Return the (X, Y) coordinate for the center point of the cell that contains the specified text.  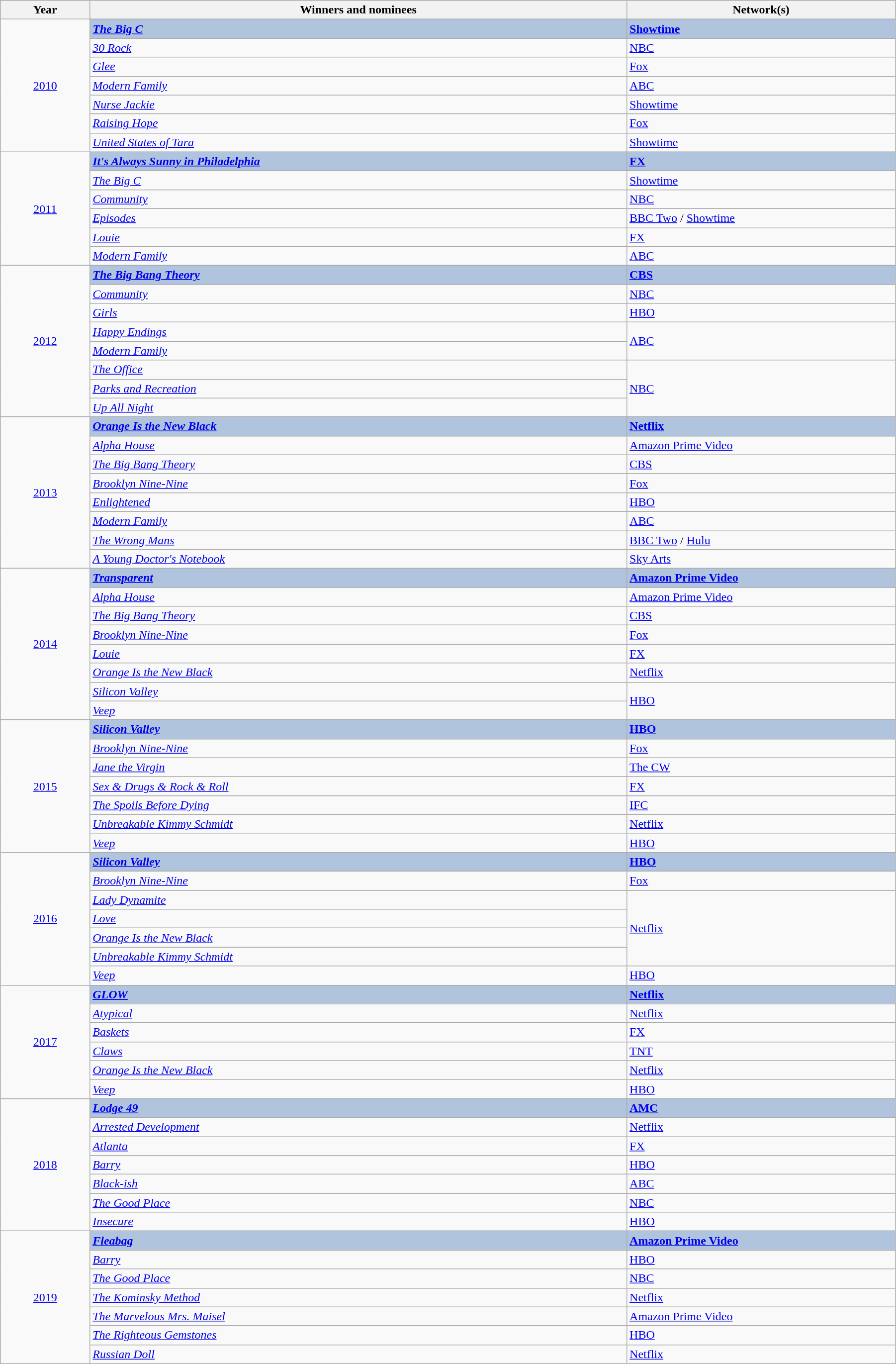
Black-ish (358, 1184)
Sky Arts (761, 559)
2018 (45, 1165)
2015 (45, 786)
Up All Night (358, 407)
Fleabag (358, 1241)
The Marvelous Mrs. Maisel (358, 1316)
Lady Dynamite (358, 900)
Love (358, 919)
Insecure (358, 1222)
Glee (358, 67)
TNT (761, 1051)
Enlightened (358, 502)
Russian Doll (358, 1354)
Girls (358, 313)
GLOW (358, 994)
Episodes (358, 218)
BBC Two / Showtime (761, 218)
Transparent (358, 578)
Parks and Recreation (358, 389)
Claws (358, 1051)
The Righteous Gemstones (358, 1335)
2019 (45, 1297)
The Kominsky Method (358, 1297)
Happy Endings (358, 332)
2010 (45, 86)
Sex & Drugs & Rock & Roll (358, 786)
2017 (45, 1042)
Baskets (358, 1032)
2012 (45, 341)
IFC (761, 805)
2014 (45, 644)
Raising Hope (358, 123)
Arrested Development (358, 1127)
The Wrong Mans (358, 540)
The Office (358, 370)
AMC (761, 1108)
The CW (761, 767)
A Young Doctor's Notebook (358, 559)
30 Rock (358, 48)
Jane the Virgin (358, 767)
BBC Two / Hulu (761, 540)
2016 (45, 919)
Lodge 49 (358, 1108)
2011 (45, 208)
Atypical (358, 1013)
2013 (45, 492)
Year (45, 10)
Network(s) (761, 10)
Winners and nominees (358, 10)
United States of Tara (358, 142)
Atlanta (358, 1146)
Nurse Jackie (358, 104)
The Spoils Before Dying (358, 805)
It's Always Sunny in Philadelphia (358, 161)
